Locate the cell with the specified text and output its [X, Y] center coordinate. 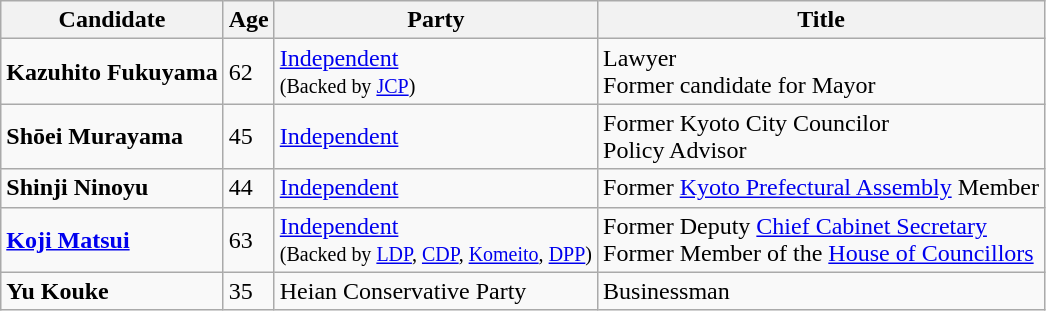
Former Deputy Chief Cabinet SecretaryFormer Member of the House of Councillors [822, 240]
Shinji Ninoyu [112, 188]
Businessman [822, 291]
45 [248, 136]
Former Kyoto City Councilor Policy Advisor [822, 136]
35 [248, 291]
Former Kyoto Prefectural Assembly Member [822, 188]
LawyerFormer candidate for Mayor [822, 72]
Koji Matsui [112, 240]
Kazuhito Fukuyama [112, 72]
Party [436, 20]
Title [822, 20]
63 [248, 240]
44 [248, 188]
Heian Conservative Party [436, 291]
Age [248, 20]
Independent(Backed by LDP, CDP, Komeito, DPP) [436, 240]
Independent(Backed by JCP) [436, 72]
Shōei Murayama [112, 136]
62 [248, 72]
Yu Kouke [112, 291]
Candidate [112, 20]
